Pinpoint the cell where the given text exists, returning its (X, Y) midpoint coordinate. 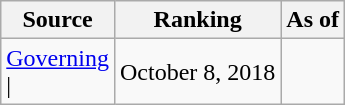
As of (313, 20)
October 8, 2018 (197, 72)
Source (58, 20)
Governing| (58, 72)
Ranking (197, 20)
